Detect which cell encompasses the target text, then output its (X, Y) center coordinate. 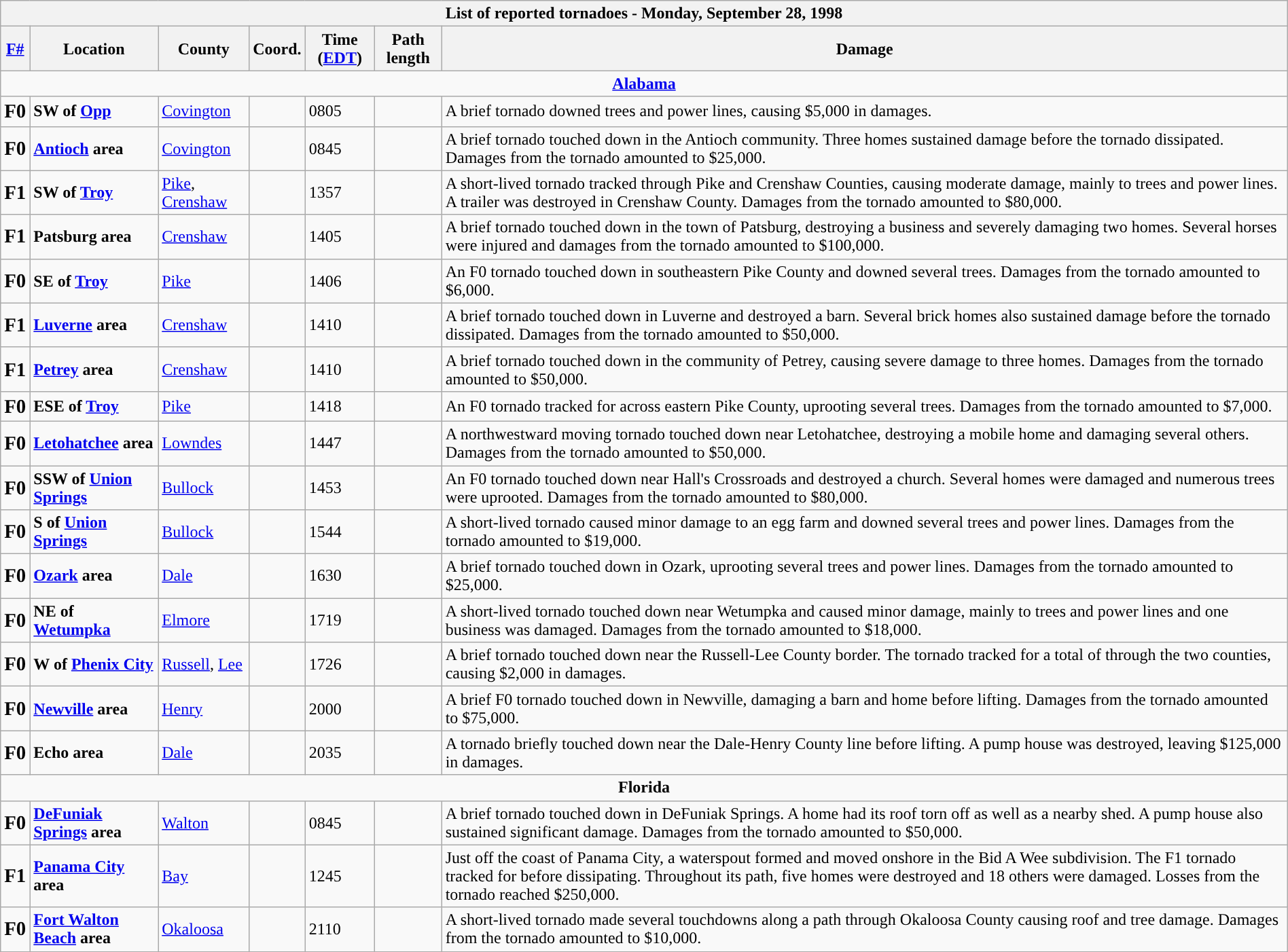
1406 (340, 281)
1447 (340, 443)
List of reported tornadoes - Monday, September 28, 1998 (644, 14)
Luverne area (94, 325)
An F0 tornado tracked for across eastern Pike County, uprooting several trees. Damages from the tornado amounted to $7,000. (864, 406)
1726 (340, 664)
Petrey area (94, 369)
Path length (408, 49)
Pike, Crenshaw (204, 193)
1544 (340, 532)
Damage (864, 49)
Okaloosa (204, 929)
Fort Walton Beach area (94, 929)
S of Union Springs (94, 532)
Panama City area (94, 876)
F# (15, 49)
Location (94, 49)
1418 (340, 406)
2035 (340, 752)
Antioch area (94, 148)
Henry (204, 709)
A tornado briefly touched down near the Dale-Henry County line before lifting. A pump house was destroyed, leaving $125,000 in damages. (864, 752)
A brief tornado downed trees and power lines, causing $5,000 in damages. (864, 111)
Coord. (277, 49)
A brief tornado touched down in Ozark, uprooting several trees and power lines. Damages from the tornado amounted to $25,000. (864, 576)
Lowndes (204, 443)
An F0 tornado touched down in southeastern Pike County and downed several trees. Damages from the tornado amounted to $6,000. (864, 281)
SE of Troy (94, 281)
1719 (340, 621)
SSW of Union Springs (94, 488)
A brief F0 tornado touched down in Newville, damaging a barn and home before lifting. Damages from the tornado amounted to $75,000. (864, 709)
Letohatchee area (94, 443)
DeFuniak Springs area (94, 823)
Ozark area (94, 576)
W of Phenix City (94, 664)
NE of Wetumpka (94, 621)
1630 (340, 576)
Patsburg area (94, 236)
SW of Troy (94, 193)
0805 (340, 111)
1357 (340, 193)
A brief tornado touched down in the community of Petrey, causing severe damage to three homes. Damages from the tornado amounted to $50,000. (864, 369)
Time (EDT) (340, 49)
2000 (340, 709)
Bay (204, 876)
County (204, 49)
SW of Opp (94, 111)
1453 (340, 488)
Elmore (204, 621)
2110 (340, 929)
A short-lived tornado caused minor damage to an egg farm and downed several trees and power lines. Damages from the tornado amounted to $19,000. (864, 532)
Alabama (644, 84)
Russell, Lee (204, 664)
Newville area (94, 709)
1245 (340, 876)
Florida (644, 788)
Echo area (94, 752)
Walton (204, 823)
1405 (340, 236)
ESE of Troy (94, 406)
